For the text-containing cell, return its midpoint in (x, y) coordinate format. 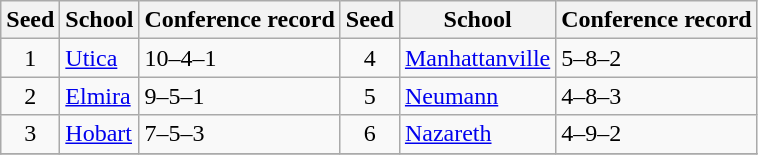
4–9–2 (656, 134)
Elmira (100, 96)
Manhattanville (477, 58)
Neumann (477, 96)
4–8–3 (656, 96)
6 (370, 134)
10–4–1 (240, 58)
5 (370, 96)
Nazareth (477, 134)
Hobart (100, 134)
9–5–1 (240, 96)
Utica (100, 58)
4 (370, 58)
7–5–3 (240, 134)
2 (30, 96)
1 (30, 58)
5–8–2 (656, 58)
3 (30, 134)
